Return [x, y] of the center of cell containing provided text 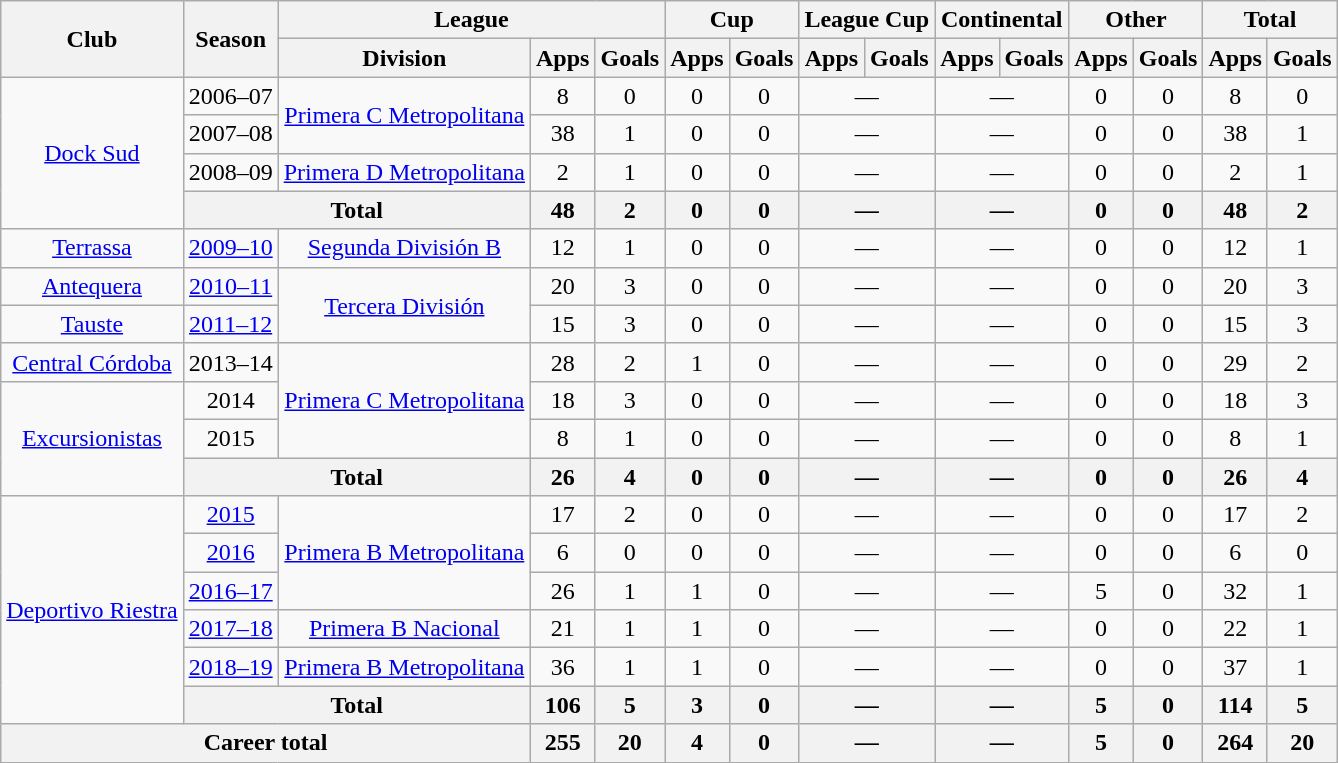
2007–08 [230, 134]
League Cup [867, 20]
37 [1235, 667]
Cup [732, 20]
Primera D Metropolitana [404, 172]
Central Córdoba [92, 362]
League [472, 20]
Primera B Nacional [404, 629]
Club [92, 39]
22 [1235, 629]
264 [1235, 743]
2016 [230, 553]
Tercera División [404, 305]
106 [563, 705]
2014 [230, 400]
Excursionistas [92, 438]
Season [230, 39]
2010–11 [230, 286]
Continental [1002, 20]
2013–14 [230, 362]
28 [563, 362]
Career total [266, 743]
Division [404, 58]
2008–09 [230, 172]
32 [1235, 591]
2006–07 [230, 96]
2016–17 [230, 591]
Antequera [92, 286]
2009–10 [230, 248]
Deportivo Riestra [92, 610]
Segunda División B [404, 248]
Terrassa [92, 248]
29 [1235, 362]
2018–19 [230, 667]
2011–12 [230, 324]
114 [1235, 705]
36 [563, 667]
255 [563, 743]
Tauste [92, 324]
Dock Sud [92, 153]
21 [563, 629]
2017–18 [230, 629]
Other [1136, 20]
